Return (x, y) of the center of cell containing provided text 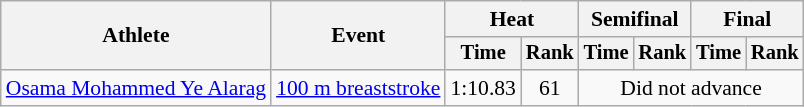
1:10.83 (482, 88)
61 (550, 88)
Did not advance (692, 88)
Osama Mohammed Ye Alarag (136, 88)
Heat (512, 19)
Semifinal (635, 19)
Athlete (136, 36)
100 m breaststroke (358, 88)
Final (747, 19)
Event (358, 36)
